Identify which cell holds the provided text, then report its (x, y) central coordinate. 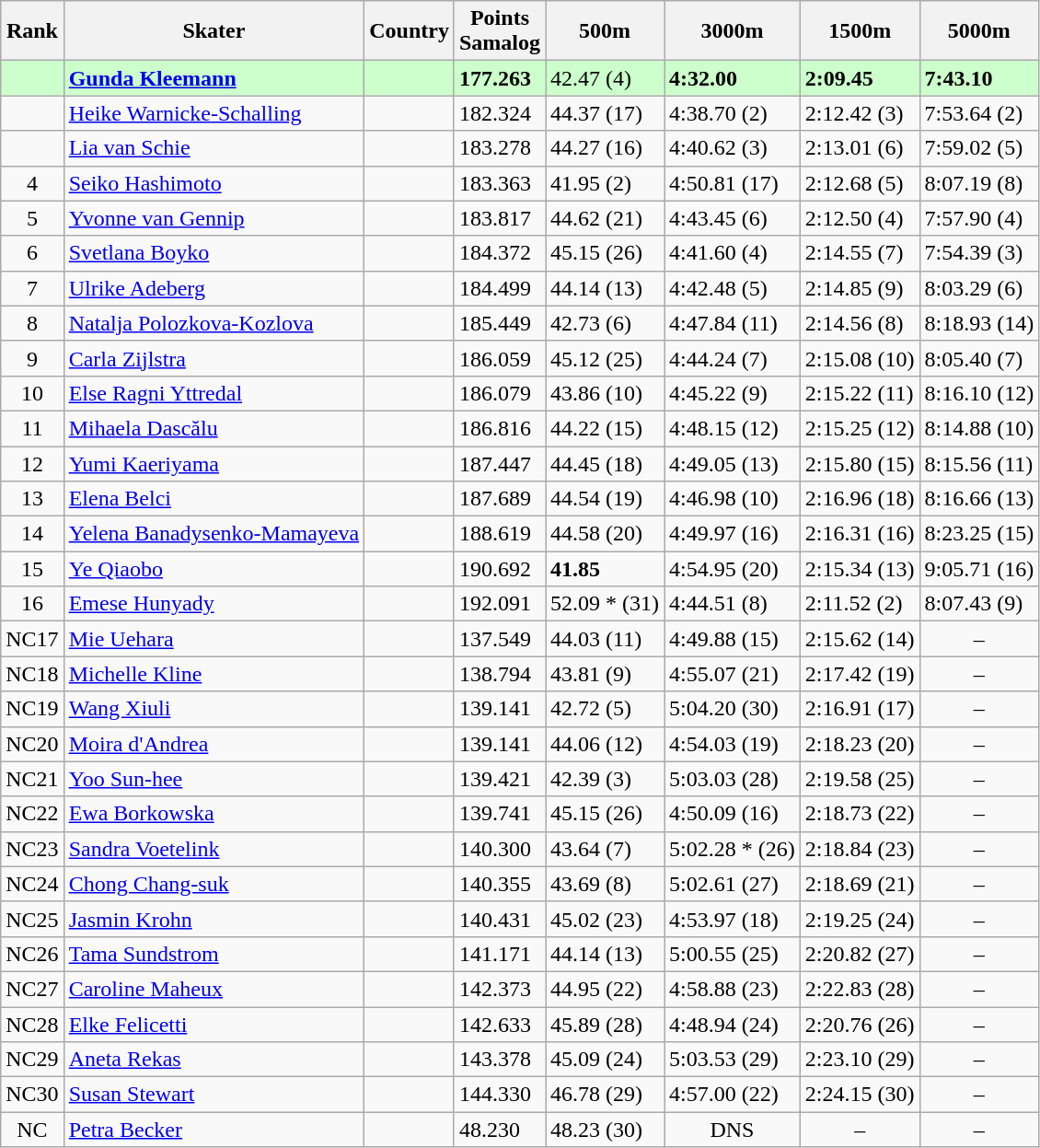
2:15.34 (13) (860, 569)
4:38.70 (2) (733, 113)
2:11.52 (2) (860, 604)
Heike Warnicke-Schalling (214, 113)
NC25 (32, 919)
Emese Hunyady (214, 604)
5:03.53 (29) (733, 1060)
Michelle Kline (214, 674)
2:15.22 (11) (860, 393)
4:53.97 (18) (733, 919)
7:53.64 (2) (979, 113)
2:15.62 (14) (860, 639)
Ulrike Adeberg (214, 288)
2:16.31 (16) (860, 534)
Ye Qiaobo (214, 569)
183.363 (499, 183)
8:23.25 (15) (979, 534)
Sandra Voetelink (214, 849)
2:09.45 (860, 78)
137.549 (499, 639)
6 (32, 253)
2:16.96 (18) (860, 499)
8:16.10 (12) (979, 393)
46.78 (29) (604, 1095)
42.47 (4) (604, 78)
4:55.07 (21) (733, 674)
13 (32, 499)
2:14.85 (9) (860, 288)
42.39 (3) (604, 779)
44.37 (17) (604, 113)
Svetlana Boyko (214, 253)
5:02.28 * (26) (733, 849)
2:23.10 (29) (860, 1060)
NC29 (32, 1060)
2:18.69 (21) (860, 884)
Seiko Hashimoto (214, 183)
5:00.55 (25) (733, 954)
8:07.43 (9) (979, 604)
Ewa Borkowska (214, 814)
2:12.42 (3) (860, 113)
44.22 (15) (604, 428)
48.230 (499, 1130)
4:45.22 (9) (733, 393)
7:57.90 (4) (979, 218)
41.95 (2) (604, 183)
4:46.98 (10) (733, 499)
Mihaela Dascălu (214, 428)
44.27 (16) (604, 148)
44.03 (11) (604, 639)
4:57.00 (22) (733, 1095)
4:42.48 (5) (733, 288)
Lia van Schie (214, 148)
Else Ragni Yttredal (214, 393)
2:18.73 (22) (860, 814)
NC26 (32, 954)
142.373 (499, 989)
NC (32, 1130)
NC28 (32, 1025)
Carla Zijlstra (214, 358)
NC23 (32, 849)
41.85 (604, 569)
2:14.56 (8) (860, 323)
Jasmin Krohn (214, 919)
182.324 (499, 113)
4:49.88 (15) (733, 639)
8:15.56 (11) (979, 463)
186.816 (499, 428)
42.73 (6) (604, 323)
183.278 (499, 148)
4 (32, 183)
5000m (979, 31)
2:20.76 (26) (860, 1025)
Petra Becker (214, 1130)
Elke Felicetti (214, 1025)
14 (32, 534)
Yvonne van Gennip (214, 218)
183.817 (499, 218)
45.02 (23) (604, 919)
Chong Chang-suk (214, 884)
186.079 (499, 393)
NC22 (32, 814)
Yoo Sun-hee (214, 779)
142.633 (499, 1025)
16 (32, 604)
NC24 (32, 884)
8:18.93 (14) (979, 323)
Mie Uehara (214, 639)
2:20.82 (27) (860, 954)
NC21 (32, 779)
DNS (733, 1130)
Yelena Banadysenko-Mamayeva (214, 534)
5:02.61 (27) (733, 884)
45.89 (28) (604, 1025)
4:49.97 (16) (733, 534)
12 (32, 463)
192.091 (499, 604)
2:18.84 (23) (860, 849)
2:24.15 (30) (860, 1095)
Country (410, 31)
9:05.71 (16) (979, 569)
44.62 (21) (604, 218)
2:17.42 (19) (860, 674)
2:15.08 (10) (860, 358)
7 (32, 288)
2:12.50 (4) (860, 218)
4:54.03 (19) (733, 744)
8:07.19 (8) (979, 183)
Rank (32, 31)
7:43.10 (979, 78)
2:22.83 (28) (860, 989)
5:03.03 (28) (733, 779)
8 (32, 323)
Susan Stewart (214, 1095)
2:15.80 (15) (860, 463)
43.64 (7) (604, 849)
2:13.01 (6) (860, 148)
45.09 (24) (604, 1060)
15 (32, 569)
44.95 (22) (604, 989)
45.12 (25) (604, 358)
48.23 (30) (604, 1130)
Aneta Rekas (214, 1060)
43.81 (9) (604, 674)
3000m (733, 31)
Gunda Kleemann (214, 78)
1500m (860, 31)
10 (32, 393)
144.330 (499, 1095)
2:16.91 (17) (860, 709)
8:03.29 (6) (979, 288)
500m (604, 31)
52.09 * (31) (604, 604)
140.300 (499, 849)
139.741 (499, 814)
4:44.51 (8) (733, 604)
9 (32, 358)
4:48.94 (24) (733, 1025)
4:43.45 (6) (733, 218)
141.171 (499, 954)
Tama Sundstrom (214, 954)
143.378 (499, 1060)
43.69 (8) (604, 884)
Yumi Kaeriyama (214, 463)
NC27 (32, 989)
Natalja Polozkova-Kozlova (214, 323)
7:54.39 (3) (979, 253)
8:16.66 (13) (979, 499)
184.499 (499, 288)
4:58.88 (23) (733, 989)
184.372 (499, 253)
42.72 (5) (604, 709)
177.263 (499, 78)
NC17 (32, 639)
Points Samalog (499, 31)
Wang Xiuli (214, 709)
186.059 (499, 358)
NC19 (32, 709)
Caroline Maheux (214, 989)
4:50.81 (17) (733, 183)
140.431 (499, 919)
2:19.25 (24) (860, 919)
Skater (214, 31)
NC18 (32, 674)
Elena Belci (214, 499)
Moira d'Andrea (214, 744)
187.689 (499, 499)
4:54.95 (20) (733, 569)
5:04.20 (30) (733, 709)
11 (32, 428)
NC20 (32, 744)
190.692 (499, 569)
4:44.24 (7) (733, 358)
43.86 (10) (604, 393)
4:50.09 (16) (733, 814)
185.449 (499, 323)
7:59.02 (5) (979, 148)
4:41.60 (4) (733, 253)
NC30 (32, 1095)
138.794 (499, 674)
44.45 (18) (604, 463)
8:14.88 (10) (979, 428)
4:32.00 (733, 78)
2:18.23 (20) (860, 744)
187.447 (499, 463)
4:49.05 (13) (733, 463)
4:40.62 (3) (733, 148)
4:47.84 (11) (733, 323)
2:12.68 (5) (860, 183)
140.355 (499, 884)
2:14.55 (7) (860, 253)
2:15.25 (12) (860, 428)
4:48.15 (12) (733, 428)
188.619 (499, 534)
139.421 (499, 779)
44.54 (19) (604, 499)
44.58 (20) (604, 534)
44.06 (12) (604, 744)
8:05.40 (7) (979, 358)
5 (32, 218)
2:19.58 (25) (860, 779)
